Provide the [X, Y] coordinate of the cell's center where the given text is located.  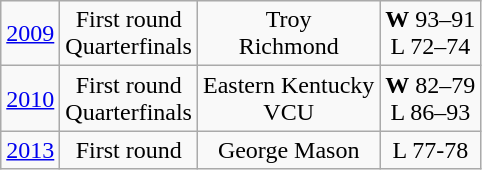
2009 [30, 34]
W 93–91L 72–74 [430, 34]
TroyRichmond [288, 34]
Eastern KentuckyVCU [288, 98]
2013 [30, 150]
George Mason [288, 150]
L 77-78 [430, 150]
2010 [30, 98]
First round [129, 150]
W 82–79L 86–93 [430, 98]
